Return (x, y) of the center of cell containing provided text 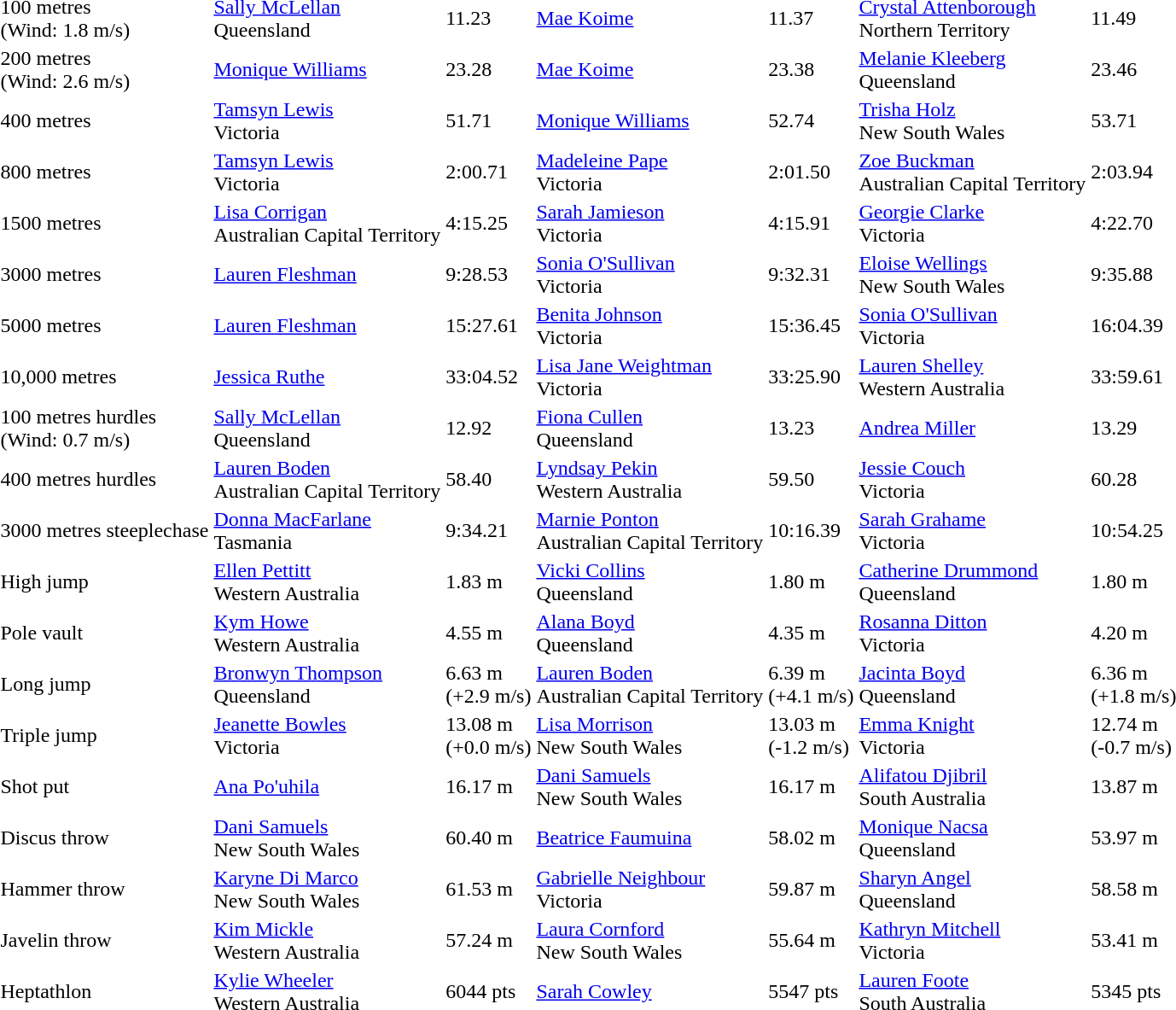
Sally McLellanQueensland (328, 429)
Sarah JamiesonVictoria (650, 224)
52.74 (811, 121)
51.71 (488, 121)
4:15.91 (811, 224)
Marnie PontonAustralian Capital Territory (650, 531)
33:25.90 (811, 377)
55.64 m (811, 941)
Ellen PettittWestern Australia (328, 582)
4.55 m (488, 633)
Trisha HolzNew South Wales (973, 121)
13.08 m (+0.0 m/s) (488, 736)
Catherine DrummondQueensland (973, 582)
Gabrielle NeighbourVictoria (650, 890)
Sharyn AngelQueensland (973, 890)
9:32.31 (811, 275)
23.38 (811, 70)
Lyndsay PekinWestern Australia (650, 480)
6.39 m (+4.1 m/s) (811, 685)
23.28 (488, 70)
Karyne Di MarcoNew South Wales (328, 890)
9:34.21 (488, 531)
1.80 m (811, 582)
15:27.61 (488, 326)
59.87 m (811, 890)
15:36.45 (811, 326)
9:28.53 (488, 275)
Beatrice Faumuina (650, 838)
Andrea Miller (973, 429)
60.40 m (488, 838)
4:15.25 (488, 224)
Jeanette BowlesVictoria (328, 736)
59.50 (811, 480)
Zoe BuckmanAustralian Capital Territory (973, 172)
Emma KnightVictoria (973, 736)
Lisa Jane WeightmanVictoria (650, 377)
Georgie ClarkeVictoria (973, 224)
13.03 m (-1.2 m/s) (811, 736)
33:04.52 (488, 377)
Fiona CullenQueensland (650, 429)
Jessica Ruthe (328, 377)
Rosanna DittonVictoria (973, 633)
Lisa MorrisonNew South Wales (650, 736)
Eloise WellingsNew South Wales (973, 275)
10:16.39 (811, 531)
Alifatou DjibrilSouth Australia (973, 787)
Jessie CouchVictoria (973, 480)
Kym HoweWestern Australia (328, 633)
2:00.71 (488, 172)
Alana BoydQueensland (650, 633)
Vicki CollinsQueensland (650, 582)
Ana Po'uhila (328, 787)
Kathryn MitchellVictoria (973, 941)
Jacinta BoydQueensland (973, 685)
12.92 (488, 429)
Mae Koime (650, 70)
Melanie KleebergQueensland (973, 70)
Donna MacFarlaneTasmania (328, 531)
61.53 m (488, 890)
2:01.50 (811, 172)
Bronwyn ThompsonQueensland (328, 685)
6.63 m (+2.9 m/s) (488, 685)
Sarah GrahameVictoria (973, 531)
58.40 (488, 480)
13.23 (811, 429)
4.35 m (811, 633)
1.83 m (488, 582)
Laura CornfordNew South Wales (650, 941)
Benita JohnsonVictoria (650, 326)
Kim MickleWestern Australia (328, 941)
Madeleine PapeVictoria (650, 172)
58.02 m (811, 838)
Monique NacsaQueensland (973, 838)
Lauren ShelleyWestern Australia (973, 377)
57.24 m (488, 941)
Lisa CorriganAustralian Capital Territory (328, 224)
